Return the (X, Y) coordinate for the center point of the cell that contains the specified text.  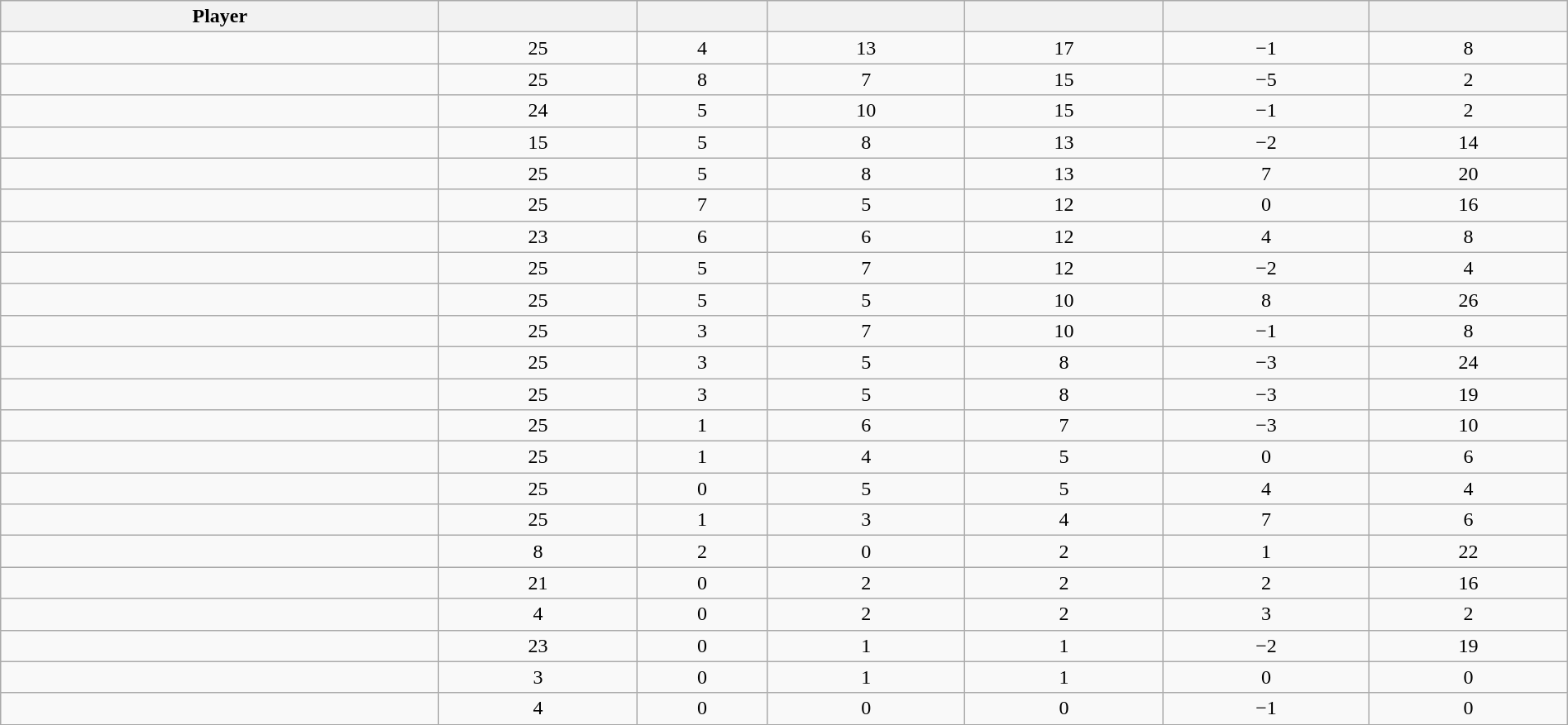
17 (1064, 48)
20 (1469, 174)
22 (1469, 551)
26 (1469, 299)
14 (1469, 142)
−5 (1266, 79)
21 (538, 583)
Player (220, 17)
